From the cell containing the given text, extract its center point as [x, y] coordinate. 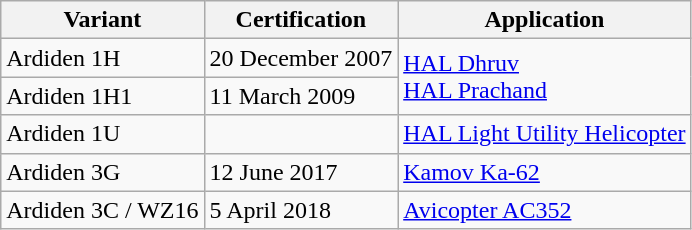
HAL Light Utility Helicopter [544, 134]
Ardiden 1H [102, 58]
Avicopter AC352 [544, 210]
11 March 2009 [301, 96]
5 April 2018 [301, 210]
Kamov Ka-62 [544, 172]
20 December 2007 [301, 58]
HAL DhruvHAL Prachand [544, 77]
Ardiden 1H1 [102, 96]
Application [544, 20]
12 June 2017 [301, 172]
Variant [102, 20]
Ardiden 1U [102, 134]
Certification [301, 20]
Ardiden 3G [102, 172]
Ardiden 3C / WZ16 [102, 210]
